From the cell containing the given text, extract its center point as [X, Y] coordinate. 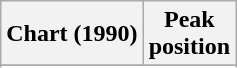
Peakposition [189, 34]
Chart (1990) [72, 34]
